Determine the [x, y] coordinate at the center of the cell enclosing the given text.  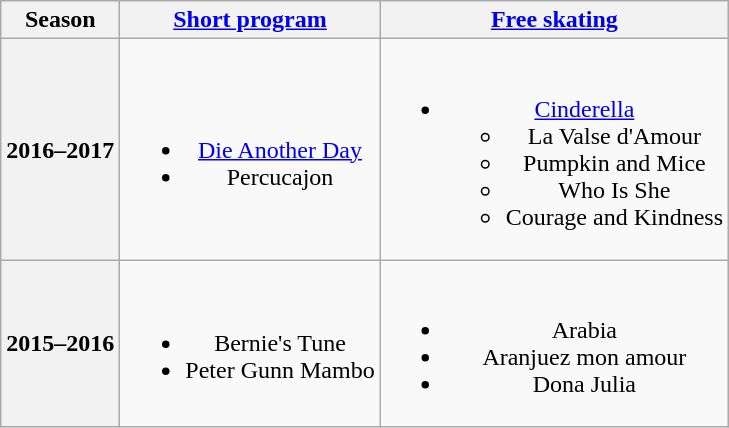
Die Another Day Percucajon [250, 150]
2015–2016 [60, 344]
Short program [250, 20]
Free skating [554, 20]
Season [60, 20]
ArabiaAranjuez mon amourDona Julia [554, 344]
Bernie's Tune Peter Gunn Mambo [250, 344]
2016–2017 [60, 150]
Cinderella La Valse d'AmourPumpkin and MiceWho Is SheCourage and Kindness [554, 150]
